Find where the given text appears and provide that cell's center as [x, y] coordinate. 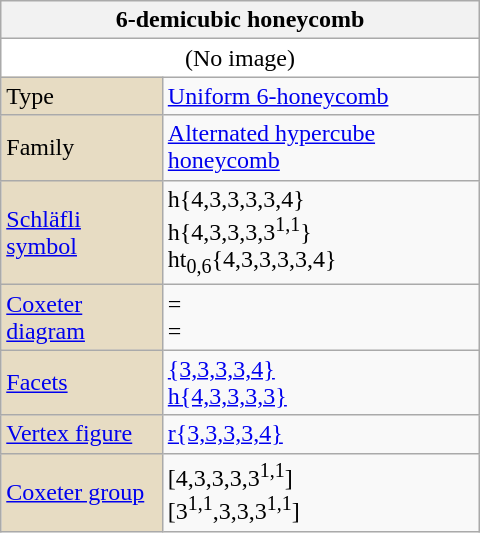
Coxeter group [82, 492]
Schläfli symbol [82, 232]
Facets [82, 382]
Uniform 6-honeycomb [320, 96]
h{4,3,3,3,3,4}h{4,3,3,3,31,1}ht0,6{4,3,3,3,3,4} [320, 232]
[4,3,3,3,31,1] [31,1,3,3,31,1] [320, 492]
6-demicubic honeycomb [240, 20]
Type [82, 96]
= = [320, 318]
(No image) [240, 58]
Vertex figure [82, 434]
{3,3,3,3,4} h{4,3,3,3,3} [320, 382]
Alternated hypercube honeycomb [320, 148]
Family [82, 148]
r{3,3,3,3,4} [320, 434]
Coxeter diagram [82, 318]
